Detect which cell encompasses the target text, then output its (X, Y) center coordinate. 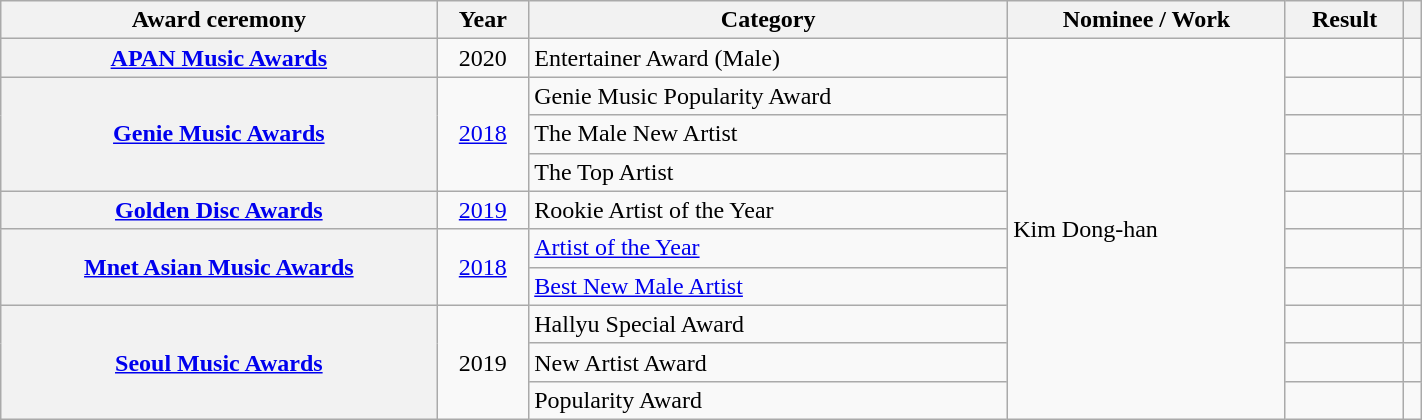
Year (483, 20)
Popularity Award (768, 400)
The Male New Artist (768, 134)
Entertainer Award (Male) (768, 58)
Best New Male Artist (768, 286)
Award ceremony (219, 20)
Genie Music Awards (219, 134)
Golden Disc Awards (219, 210)
New Artist Award (768, 362)
Seoul Music Awards (219, 362)
Nominee / Work (1147, 20)
Result (1344, 20)
2020 (483, 58)
Kim Dong-han (1147, 230)
Hallyu Special Award (768, 324)
Category (768, 20)
APAN Music Awards (219, 58)
Artist of the Year (768, 248)
Rookie Artist of the Year (768, 210)
Mnet Asian Music Awards (219, 267)
The Top Artist (768, 172)
Genie Music Popularity Award (768, 96)
